From the cell containing the given text, extract its center point as [x, y] coordinate. 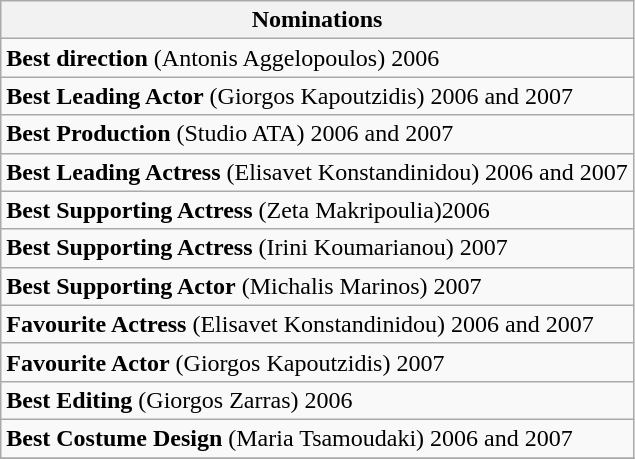
Best Supporting Actress (Zeta Makripoulia)2006 [318, 210]
Best Supporting Actor (Michalis Marinos) 2007 [318, 286]
Best Costume Design (Maria Tsamoudaki) 2006 and 2007 [318, 438]
Best direction (Antonis Aggelopoulos) 2006 [318, 58]
Best Production (Studio ATA) 2006 and 2007 [318, 134]
Nominations [318, 20]
Favourite Actress (Elisavet Konstandinidou) 2006 and 2007 [318, 324]
Favourite Actor (Giorgos Kapoutzidis) 2007 [318, 362]
Best Leading Actress (Elisavet Konstandinidou) 2006 and 2007 [318, 172]
Best Editing (Giorgos Zarras) 2006 [318, 400]
Best Supporting Actress (Irini Koumarianou) 2007 [318, 248]
Best Leading Actor (Giorgos Kapoutzidis) 2006 and 2007 [318, 96]
